Return the [X, Y] coordinate for the center point of the cell that contains the specified text.  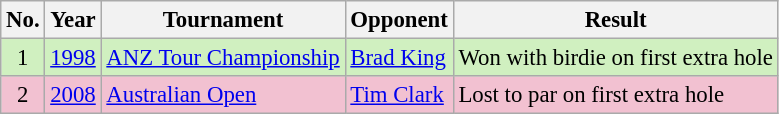
1 [23, 58]
Tim Clark [399, 95]
2 [23, 95]
1998 [73, 58]
2008 [73, 95]
ANZ Tour Championship [223, 58]
Won with birdie on first extra hole [616, 58]
Australian Open [223, 95]
Opponent [399, 20]
No. [23, 20]
Brad King [399, 58]
Lost to par on first extra hole [616, 95]
Result [616, 20]
Year [73, 20]
Tournament [223, 20]
